Identify which cell holds the provided text, then report its [X, Y] central coordinate. 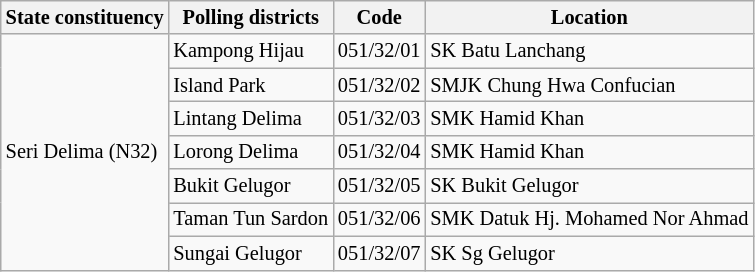
SK Bukit Gelugor [589, 186]
Bukit Gelugor [250, 186]
051/32/06 [379, 219]
051/32/05 [379, 186]
051/32/02 [379, 85]
Island Park [250, 85]
051/32/01 [379, 51]
051/32/04 [379, 152]
Seri Delima (N32) [85, 152]
SMK Datuk Hj. Mohamed Nor Ahmad [589, 219]
State constituency [85, 17]
SMJK Chung Hwa Confucian [589, 85]
Location [589, 17]
SK Batu Lanchang [589, 51]
Lintang Delima [250, 118]
Sungai Gelugor [250, 253]
051/32/03 [379, 118]
Taman Tun Sardon [250, 219]
Code [379, 17]
Polling districts [250, 17]
Lorong Delima [250, 152]
Kampong Hijau [250, 51]
SK Sg Gelugor [589, 253]
051/32/07 [379, 253]
